Extract the (X, Y) coordinate from the center of the cell holding the provided text.  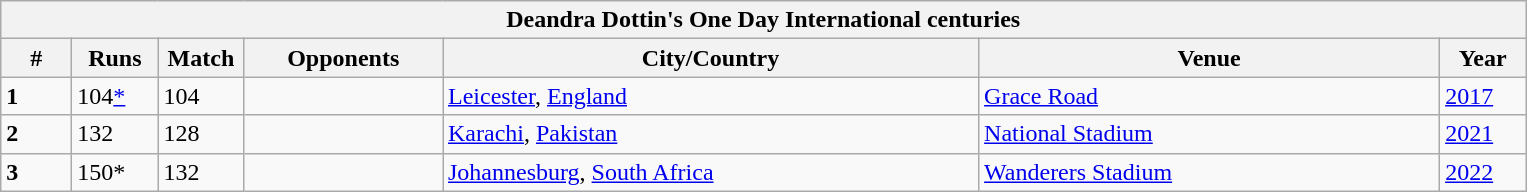
Venue (1210, 58)
128 (201, 134)
# (36, 58)
Deandra Dottin's One Day International centuries (764, 20)
Runs (115, 58)
City/Country (710, 58)
Karachi, Pakistan (710, 134)
Grace Road (1210, 96)
2022 (1483, 172)
2021 (1483, 134)
2 (36, 134)
104 (201, 96)
Leicester, England (710, 96)
Year (1483, 58)
Johannesburg, South Africa (710, 172)
150* (115, 172)
1 (36, 96)
2017 (1483, 96)
Match (201, 58)
National Stadium (1210, 134)
Wanderers Stadium (1210, 172)
Opponents (344, 58)
104* (115, 96)
3 (36, 172)
